Capture the cell that displays the provided text and extract its (X, Y) central coordinate. 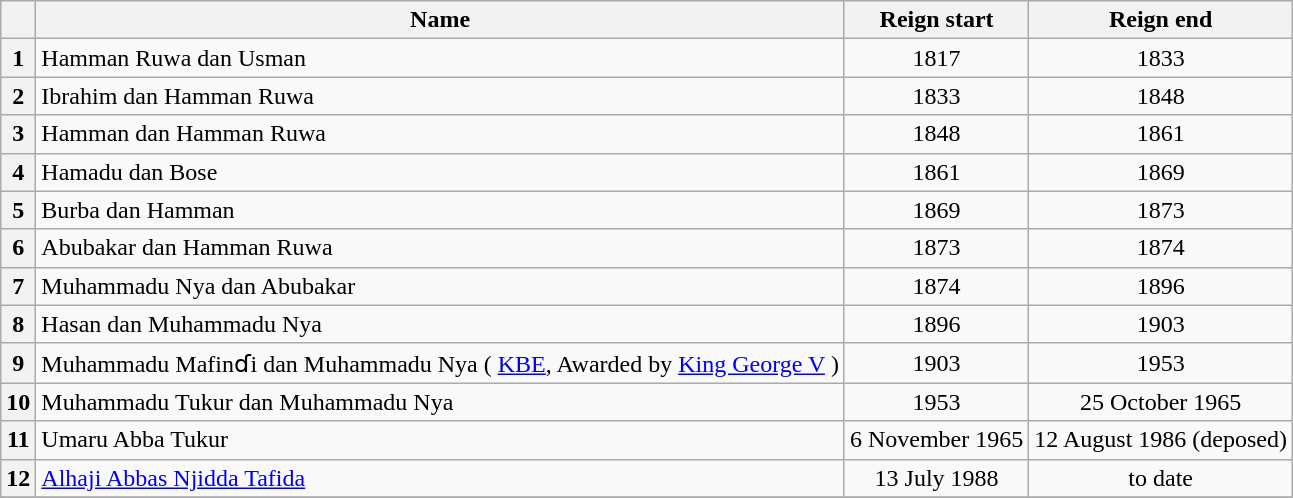
Ibrahim dan Hamman Ruwa (440, 96)
Hamadu dan Bose (440, 172)
Abubakar dan Hamman Ruwa (440, 248)
2 (18, 96)
1 (18, 58)
10 (18, 402)
Hamman Ruwa dan Usman (440, 58)
Hamman dan Hamman Ruwa (440, 134)
6 November 1965 (936, 440)
9 (18, 363)
Burba dan Hamman (440, 210)
3 (18, 134)
Umaru Abba Tukur (440, 440)
Muhammadu Nya dan Abubakar (440, 286)
Reign start (936, 20)
8 (18, 324)
5 (18, 210)
Muhammadu Mafinɗi dan Muhammadu Nya ( KBE, Awarded by King George V ) (440, 363)
to date (1161, 478)
12 August 1986 (deposed) (1161, 440)
6 (18, 248)
Alhaji Abbas Njidda Tafida (440, 478)
1817 (936, 58)
25 October 1965 (1161, 402)
Muhammadu Tukur dan Muhammadu Nya (440, 402)
4 (18, 172)
Reign end (1161, 20)
7 (18, 286)
Name (440, 20)
12 (18, 478)
13 July 1988 (936, 478)
Hasan dan Muhammadu Nya (440, 324)
11 (18, 440)
